From the cell containing the given text, extract its center point as (x, y) coordinate. 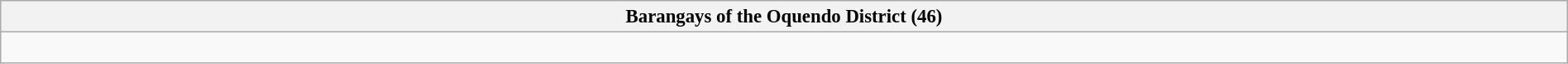
Barangays of the Oquendo District (46) (784, 17)
